Determine the (X, Y) coordinate at the center of the cell enclosing the given text.  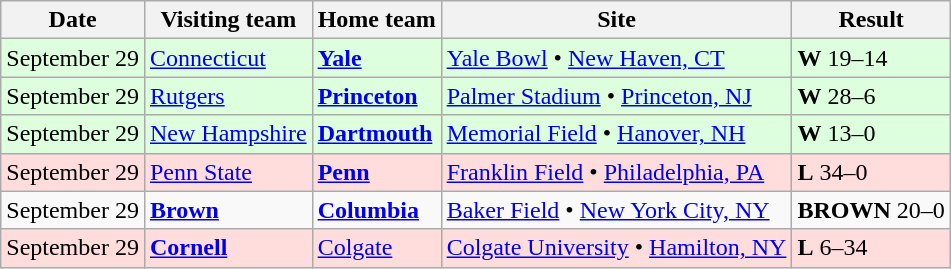
Yale Bowl • New Haven, CT (616, 58)
Cornell (228, 248)
Visiting team (228, 20)
Penn (376, 172)
Result (871, 20)
Princeton (376, 96)
Penn State (228, 172)
L 34–0 (871, 172)
Site (616, 20)
Franklin Field • Philadelphia, PA (616, 172)
Columbia (376, 210)
Memorial Field • Hanover, NH (616, 134)
BROWN 20–0 (871, 210)
Yale (376, 58)
Palmer Stadium • Princeton, NJ (616, 96)
Connecticut (228, 58)
Dartmouth (376, 134)
Home team (376, 20)
Baker Field • New York City, NY (616, 210)
Date (73, 20)
W 13–0 (871, 134)
New Hampshire (228, 134)
Rutgers (228, 96)
W 19–14 (871, 58)
Brown (228, 210)
W 28–6 (871, 96)
Colgate (376, 248)
Colgate University • Hamilton, NY (616, 248)
L 6–34 (871, 248)
